For the text-containing cell, return its midpoint in [X, Y] coordinate format. 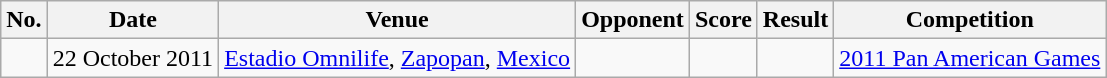
Result [795, 20]
No. [24, 20]
Date [132, 20]
2011 Pan American Games [970, 58]
Estadio Omnilife, Zapopan, Mexico [398, 58]
Venue [398, 20]
22 October 2011 [132, 58]
Score [723, 20]
Opponent [633, 20]
Competition [970, 20]
